Detect which cell encompasses the target text, then output its [X, Y] center coordinate. 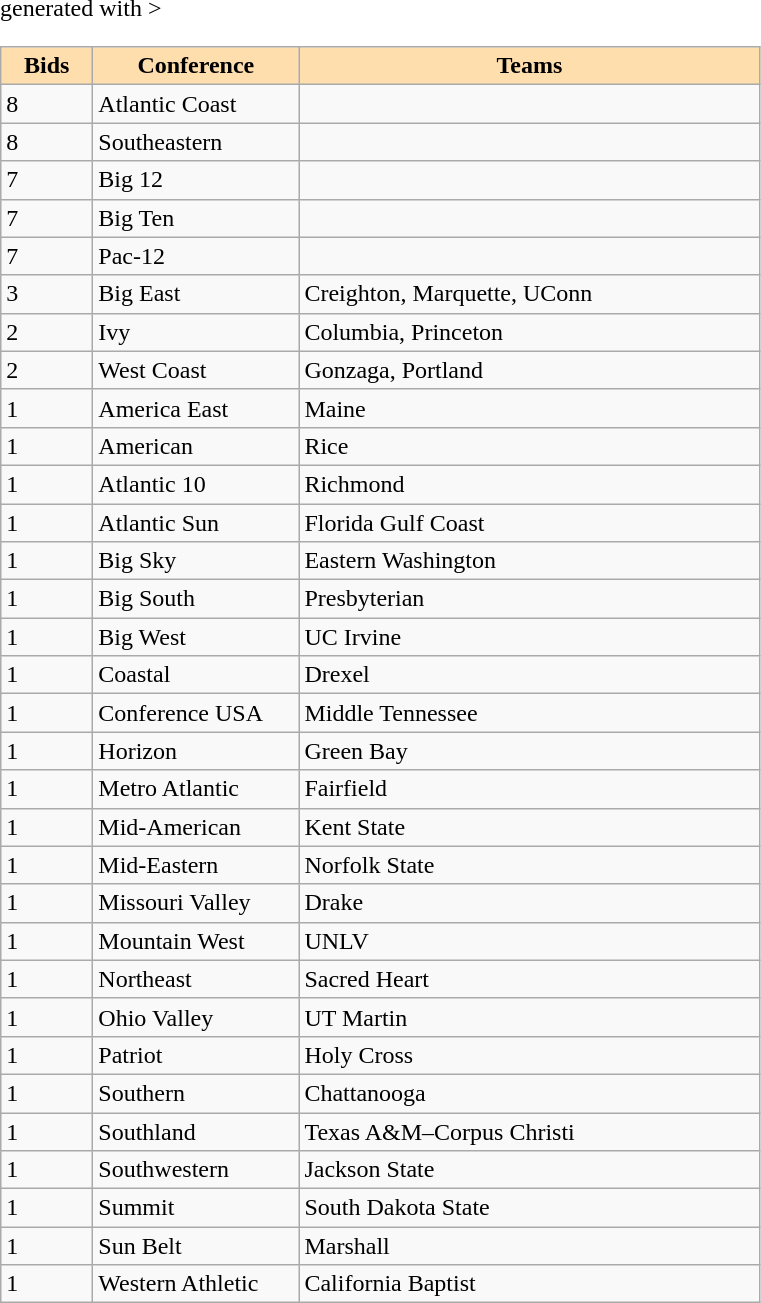
Pac-12 [196, 256]
Southern [196, 1093]
Missouri Valley [196, 903]
Holy Cross [530, 1055]
Ivy [196, 332]
America East [196, 408]
Bids [47, 66]
Atlantic Sun [196, 523]
Florida Gulf Coast [530, 523]
Big South [196, 599]
Conference USA [196, 713]
Richmond [530, 484]
Southland [196, 1131]
Southeastern [196, 142]
Sun Belt [196, 1246]
Marshall [530, 1246]
Conference [196, 66]
Texas A&M–Corpus Christi [530, 1131]
Big East [196, 294]
Green Bay [530, 751]
UC Irvine [530, 637]
Horizon [196, 751]
Mid-American [196, 827]
Metro Atlantic [196, 789]
Big 12 [196, 180]
Kent State [530, 827]
3 [47, 294]
American [196, 446]
Big West [196, 637]
Big Sky [196, 561]
Teams [530, 66]
Middle Tennessee [530, 713]
Gonzaga, Portland [530, 370]
Rice [530, 446]
UNLV [530, 941]
Drake [530, 903]
West Coast [196, 370]
Norfolk State [530, 865]
Big Ten [196, 218]
Sacred Heart [530, 979]
Patriot [196, 1055]
Presbyterian [530, 599]
Chattanooga [530, 1093]
Fairfield [530, 789]
Mid-Eastern [196, 865]
Maine [530, 408]
California Baptist [530, 1284]
Creighton, Marquette, UConn [530, 294]
Ohio Valley [196, 1017]
Southwestern [196, 1170]
Columbia, Princeton [530, 332]
Coastal [196, 675]
UT Martin [530, 1017]
Northeast [196, 979]
Summit [196, 1208]
Atlantic Coast [196, 104]
Drexel [530, 675]
Western Athletic [196, 1284]
Atlantic 10 [196, 484]
Jackson State [530, 1170]
Mountain West [196, 941]
Eastern Washington [530, 561]
South Dakota State [530, 1208]
